Locate the cell with the specified text and output its (x, y) center coordinate. 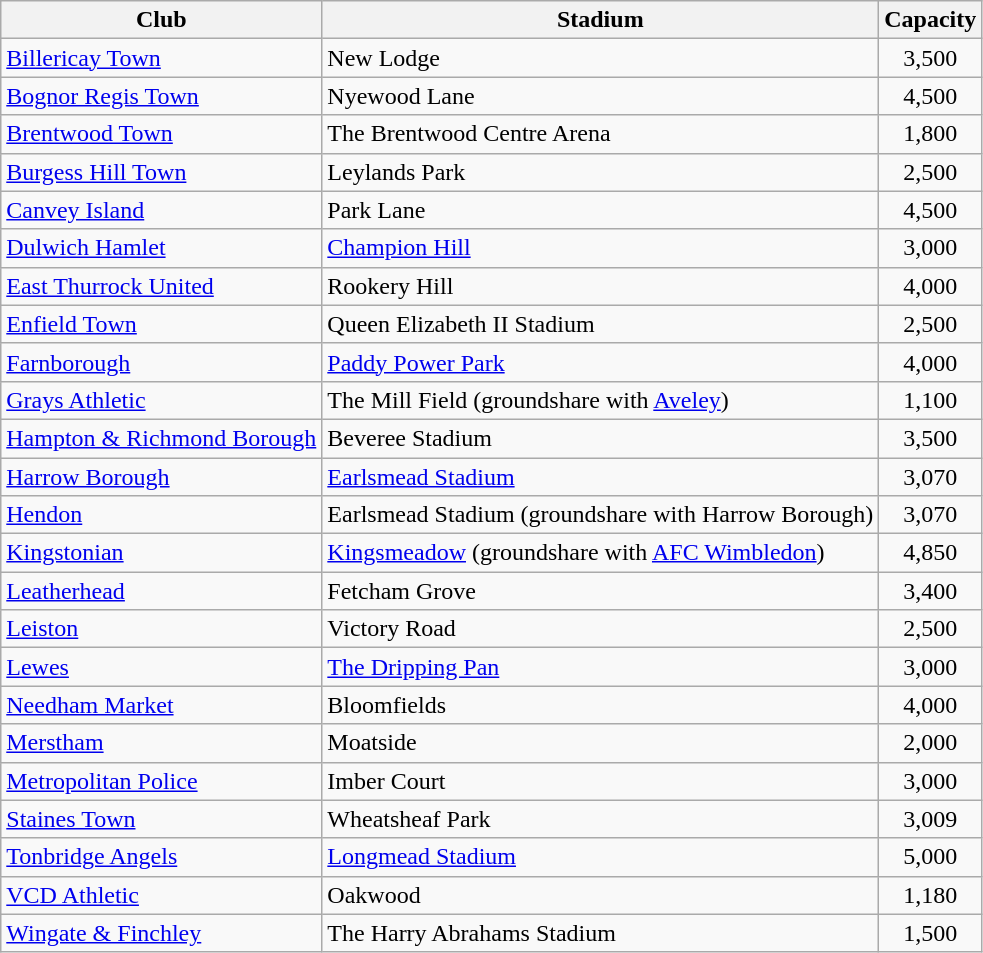
3,400 (930, 591)
Beveree Stadium (600, 438)
Club (162, 20)
Bloomfields (600, 705)
Merstham (162, 743)
Oakwood (600, 895)
Canvey Island (162, 210)
2,000 (930, 743)
Grays Athletic (162, 400)
1,800 (930, 134)
Victory Road (600, 629)
1,180 (930, 895)
Leylands Park (600, 172)
1,100 (930, 400)
Nyewood Lane (600, 96)
4,850 (930, 553)
Brentwood Town (162, 134)
Harrow Borough (162, 477)
Enfield Town (162, 324)
Stadium (600, 20)
3,009 (930, 819)
Capacity (930, 20)
The Dripping Pan (600, 667)
The Brentwood Centre Arena (600, 134)
Needham Market (162, 705)
5,000 (930, 857)
Moatside (600, 743)
Burgess Hill Town (162, 172)
Queen Elizabeth II Stadium (600, 324)
Bognor Regis Town (162, 96)
Wingate & Finchley (162, 933)
Billericay Town (162, 58)
The Mill Field (groundshare with Aveley) (600, 400)
Fetcham Grove (600, 591)
East Thurrock United (162, 286)
Leatherhead (162, 591)
New Lodge (600, 58)
Hendon (162, 515)
1,500 (930, 933)
Staines Town (162, 819)
Earlsmead Stadium (groundshare with Harrow Borough) (600, 515)
Rookery Hill (600, 286)
Earlsmead Stadium (600, 477)
Dulwich Hamlet (162, 248)
Longmead Stadium (600, 857)
Hampton & Richmond Borough (162, 438)
Lewes (162, 667)
Paddy Power Park (600, 362)
The Harry Abrahams Stadium (600, 933)
Kingsmeadow (groundshare with AFC Wimbledon) (600, 553)
Wheatsheaf Park (600, 819)
Kingstonian (162, 553)
Park Lane (600, 210)
Imber Court (600, 781)
Metropolitan Police (162, 781)
Tonbridge Angels (162, 857)
Farnborough (162, 362)
Leiston (162, 629)
VCD Athletic (162, 895)
Champion Hill (600, 248)
